For the text-containing cell, return its midpoint in [x, y] coordinate format. 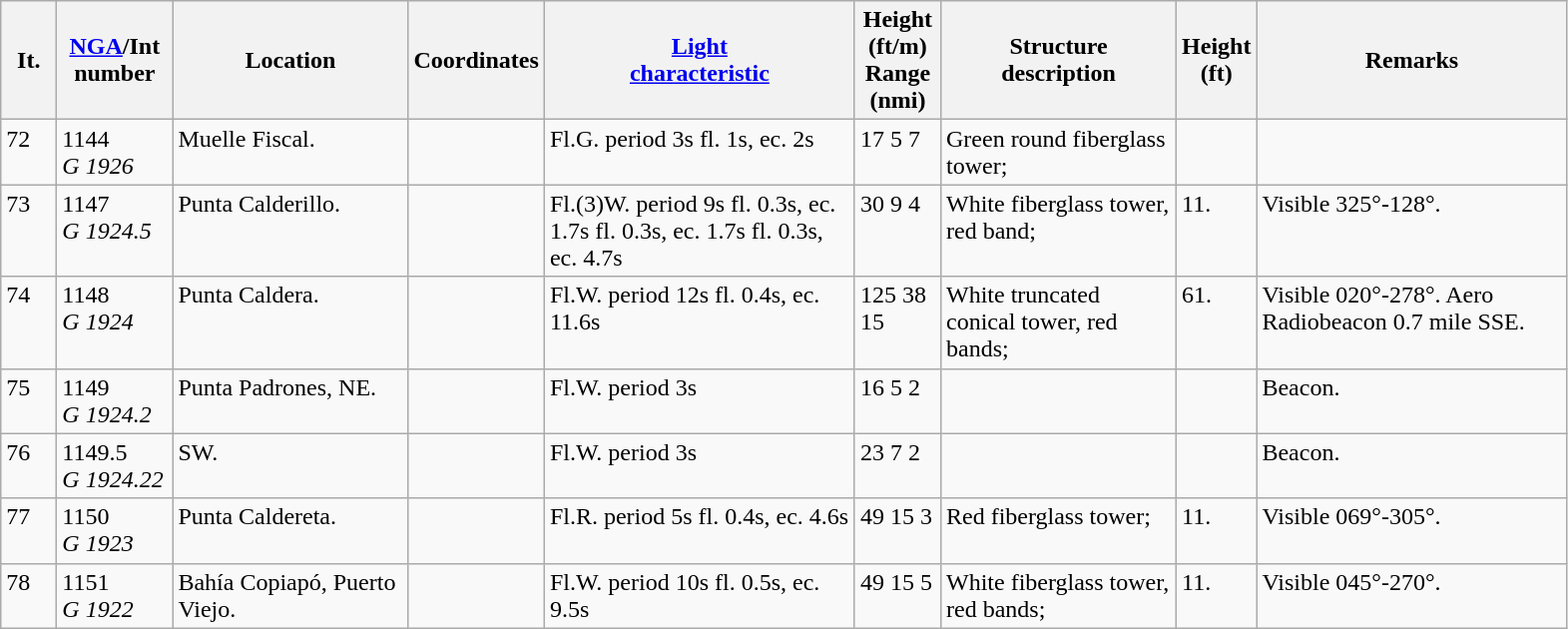
1147G 1924.5 [115, 231]
74 [29, 322]
It. [29, 60]
Punta Caldereta. [290, 531]
1144G 1926 [115, 152]
White fiberglass tower, red bands; [1058, 595]
Red fiberglass tower; [1058, 531]
49 15 3 [897, 531]
White truncated conical tower, red bands; [1058, 322]
Fl.G. period 3s fl. 1s, ec. 2s [699, 152]
125 38 15 [897, 322]
Punta Padrones, NE. [290, 401]
Visible 325°-128°. [1411, 231]
1148G 1924 [115, 322]
Visible 020°-278°. Aero Radiobeacon 0.7 mile SSE. [1411, 322]
Height (ft/m)Range (nmi) [897, 60]
Height (ft) [1217, 60]
1151G 1922 [115, 595]
49 15 5 [897, 595]
77 [29, 531]
Visible 069°-305°. [1411, 531]
73 [29, 231]
Coordinates [476, 60]
1150G 1923 [115, 531]
Fl.R. period 5s fl. 0.4s, ec. 4.6s [699, 531]
Visible 045°-270°. [1411, 595]
Muelle Fiscal. [290, 152]
30 9 4 [897, 231]
Structuredescription [1058, 60]
Fl.W. period 10s fl. 0.5s, ec. 9.5s [699, 595]
78 [29, 595]
Location [290, 60]
White fiberglass tower, red band; [1058, 231]
17 5 7 [897, 152]
Fl.(3)W. period 9s fl. 0.3s, ec. 1.7s fl. 0.3s, ec. 1.7s fl. 0.3s, ec. 4.7s [699, 231]
1149.5G 1924.22 [115, 465]
Remarks [1411, 60]
Fl.W. period 12s fl. 0.4s, ec. 11.6s [699, 322]
61. [1217, 322]
72 [29, 152]
76 [29, 465]
Bahía Copiapó, Puerto Viejo. [290, 595]
Punta Caldera. [290, 322]
Green round fiberglass tower; [1058, 152]
75 [29, 401]
Lightcharacteristic [699, 60]
1149G 1924.2 [115, 401]
NGA/Intnumber [115, 60]
SW. [290, 465]
23 7 2 [897, 465]
Punta Calderillo. [290, 231]
16 5 2 [897, 401]
